Output the (X, Y) coordinate of the center of the cell containing the given text.  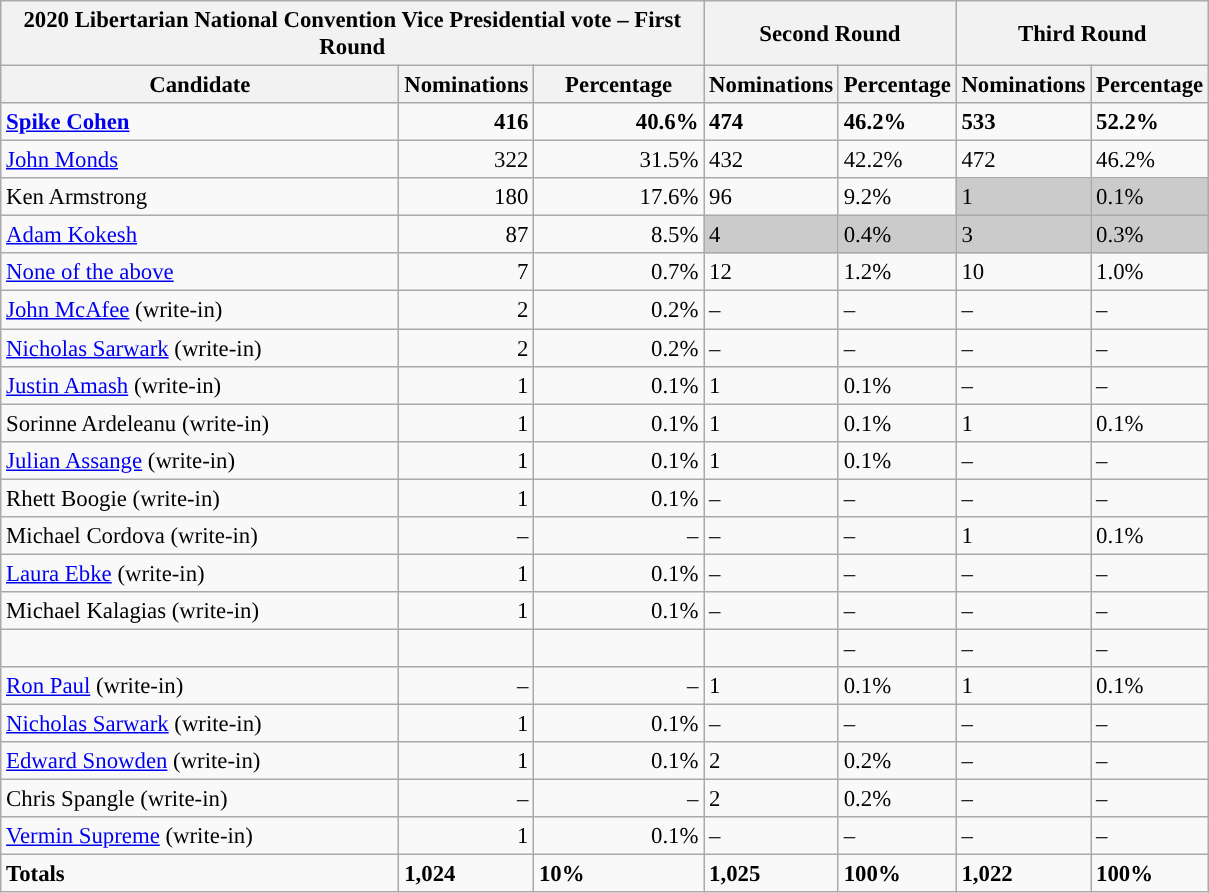
10% (619, 874)
10 (1024, 273)
Michael Kalagias (write-in) (200, 611)
4 (772, 235)
3 (1024, 235)
Sorinne Ardeleanu (write-in) (200, 423)
1.2% (897, 273)
42.2% (897, 160)
None of the above (200, 273)
474 (772, 122)
9.2% (897, 197)
Ken Armstrong (200, 197)
87 (466, 235)
Spike Cohen (200, 122)
1,025 (772, 874)
40.6% (619, 122)
432 (772, 160)
Candidate (200, 85)
Third Round (1082, 34)
8.5% (619, 235)
Vermin Supreme (write-in) (200, 836)
322 (466, 160)
1,022 (1024, 874)
John McAfee (write-in) (200, 310)
John Monds (200, 160)
17.6% (619, 197)
533 (1024, 122)
Edward Snowden (write-in) (200, 761)
180 (466, 197)
Ron Paul (write-in) (200, 686)
Second Round (830, 34)
52.2% (1150, 122)
31.5% (619, 160)
1.0% (1150, 273)
2020 Libertarian National Convention Vice Presidential vote – First Round (352, 34)
416 (466, 122)
0.3% (1150, 235)
1,024 (466, 874)
472 (1024, 160)
Justin Amash (write-in) (200, 385)
Adam Kokesh (200, 235)
0.7% (619, 273)
12 (772, 273)
0.4% (897, 235)
96 (772, 197)
Michael Cordova (write-in) (200, 536)
7 (466, 273)
Julian Assange (write-in) (200, 460)
Chris Spangle (write-in) (200, 799)
Rhett Boogie (write-in) (200, 498)
Totals (200, 874)
Laura Ebke (write-in) (200, 573)
